Return (X, Y) of the center of cell containing provided text 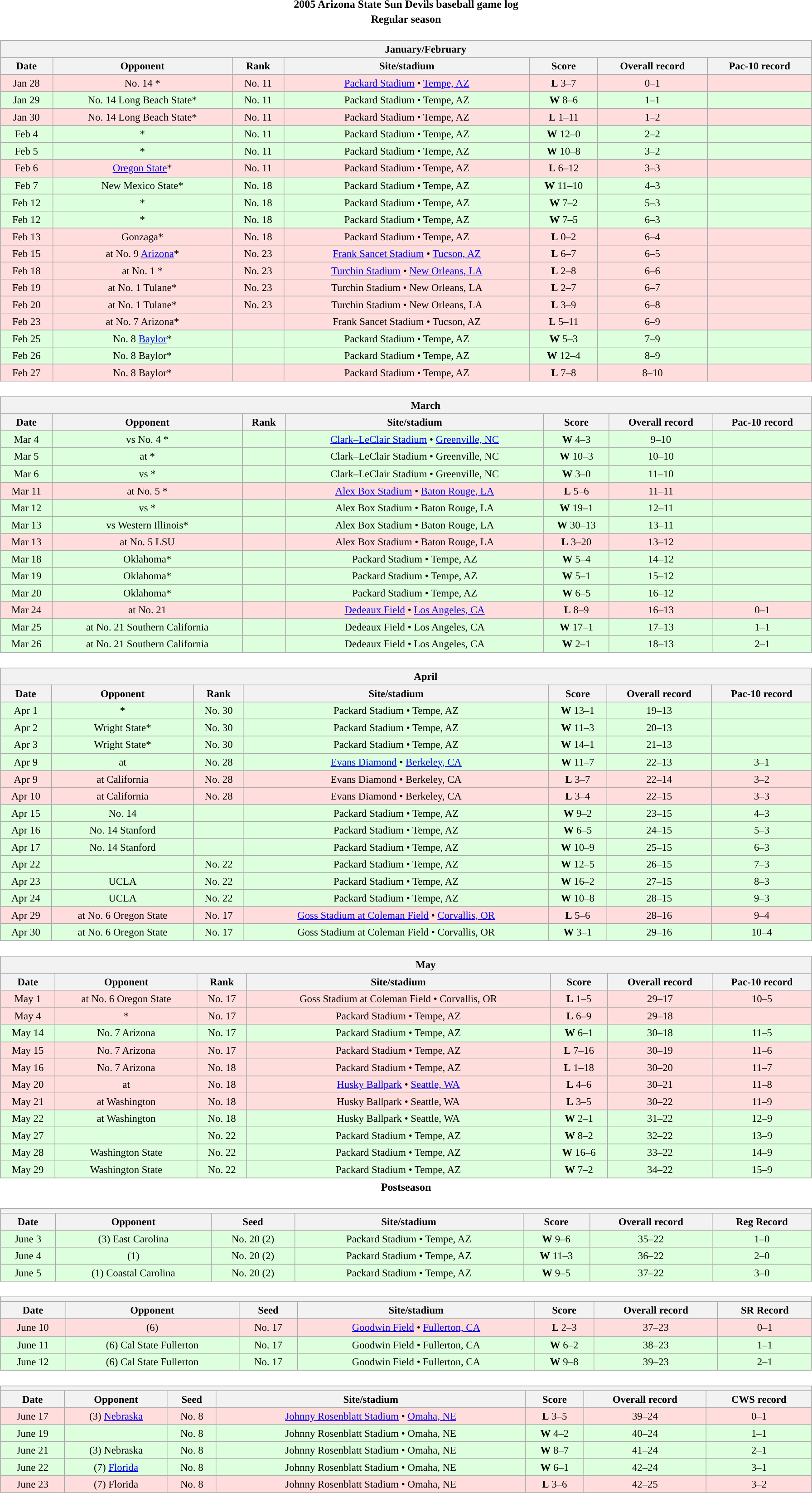
6–7 (652, 288)
vs No. 4 * (148, 440)
30–19 (660, 1050)
Mar 20 (26, 593)
at No. 9 Arizona* (142, 253)
31–22 (660, 1118)
39–24 (645, 1416)
Gonzaga* (142, 237)
Apr 29 (26, 915)
W 8–6 (564, 100)
June 19 (33, 1433)
W 12–4 (564, 356)
15–9 (762, 1169)
Apr 3 (26, 745)
12–11 (661, 508)
(3) East Carolina (133, 1239)
May 14 (28, 1033)
W 16–2 (578, 881)
at No. 5 * (148, 491)
30–21 (660, 1084)
L 1–11 (564, 117)
L 0–2 (564, 237)
10–4 (762, 932)
35–22 (651, 1239)
36–22 (651, 1256)
Feb 26 (26, 356)
June 23 (33, 1484)
W 14–1 (578, 745)
L 2–3 (564, 1328)
W 11–7 (578, 762)
W 17–1 (576, 627)
6–4 (652, 237)
22–15 (659, 796)
37–23 (656, 1328)
W 9–8 (564, 1362)
W 5–4 (576, 559)
33–22 (660, 1153)
10–10 (661, 456)
L 7–16 (579, 1050)
42–25 (645, 1484)
L 3–4 (578, 796)
Mar 26 (26, 644)
42–24 (645, 1467)
24–15 (659, 830)
Apr 30 (26, 932)
W 10–9 (578, 847)
L 6–12 (564, 168)
Apr 23 (26, 881)
2–0 (762, 1256)
12–9 (762, 1118)
Feb 20 (26, 305)
May 27 (28, 1135)
No. 14 (122, 813)
1–0 (762, 1239)
Mar 5 (26, 456)
13–12 (661, 542)
Jan 29 (26, 100)
W 4–2 (555, 1433)
6–6 (652, 271)
2–2 (652, 134)
W 19–1 (576, 508)
L 1–5 (579, 999)
L 1–18 (579, 1067)
W 3–1 (578, 932)
22–13 (659, 762)
L 3–9 (564, 305)
38–23 (656, 1345)
(6) (152, 1328)
8–10 (652, 373)
May 4 (28, 1016)
January/February (406, 49)
Apr 22 (26, 864)
Feb 19 (26, 288)
Apr 15 (26, 813)
19–13 (659, 711)
Feb 6 (26, 168)
15–12 (661, 576)
W 3–0 (576, 474)
37–22 (651, 1273)
11–6 (762, 1050)
CWS record (759, 1399)
40–24 (645, 1433)
9–3 (762, 898)
L 6–9 (579, 1016)
L 2–8 (564, 271)
7–9 (652, 339)
29–17 (660, 999)
28–15 (659, 898)
L 8–9 (576, 610)
L 7–8 (564, 373)
22–14 (659, 779)
W 7–5 (564, 219)
W 10–3 (576, 456)
16–13 (661, 610)
April (406, 677)
Mar 19 (26, 576)
6–5 (652, 253)
Feb 25 (26, 339)
June 21 (33, 1450)
28–16 (659, 915)
11–11 (661, 491)
June 12 (33, 1362)
June 22 (33, 1467)
May 20 (28, 1084)
May 15 (28, 1050)
20–13 (659, 728)
L 4–6 (579, 1084)
14–12 (661, 559)
1–2 (652, 117)
Feb 13 (26, 237)
27–15 (659, 881)
39–23 (656, 1362)
41–24 (645, 1450)
11–5 (762, 1033)
L 2–7 (564, 288)
vs Western Illinois* (148, 525)
3–0 (762, 1273)
W 8–7 (555, 1450)
Mar 12 (26, 508)
Feb 4 (26, 134)
June 4 (28, 1256)
Oregon State* (142, 168)
W 16–6 (579, 1153)
June 10 (33, 1328)
30–20 (660, 1067)
18–13 (661, 644)
L 6–7 (564, 253)
at * (148, 456)
W 9–5 (556, 1273)
11–10 (661, 474)
6–8 (652, 305)
Apr 2 (26, 728)
(1) (133, 1256)
Apr 16 (26, 830)
at No. 7 Arizona* (142, 322)
(1) Coastal Carolina (133, 1273)
May 29 (28, 1169)
Apr 24 (26, 898)
8–9 (652, 356)
32–22 (660, 1135)
14–9 (762, 1153)
34–22 (660, 1169)
Reg Record (762, 1222)
29–16 (659, 932)
W 12–0 (564, 134)
W 8–2 (579, 1135)
Feb 15 (26, 253)
29–18 (660, 1016)
June 5 (28, 1273)
9–10 (661, 440)
26–15 (659, 864)
W 5–1 (576, 576)
9–4 (762, 915)
21–13 (659, 745)
L 3–20 (576, 542)
Apr 10 (26, 796)
May 28 (28, 1153)
March (406, 406)
Mar 18 (26, 559)
Feb 7 (26, 185)
17–13 (661, 627)
Feb 27 (26, 373)
W 30–13 (576, 525)
7–3 (762, 864)
6–9 (652, 322)
L 3–6 (555, 1484)
25–15 (659, 847)
Feb 18 (26, 271)
11–9 (762, 1101)
May 16 (28, 1067)
23–15 (659, 813)
11–8 (762, 1084)
10–5 (762, 999)
Feb 23 (26, 322)
W 6–2 (564, 1345)
May (406, 965)
W 13–1 (578, 711)
Mar 25 (26, 627)
30–18 (660, 1033)
30–22 (660, 1101)
No. 14 * (142, 83)
W 9–2 (578, 813)
June 3 (28, 1239)
at No. 21 (148, 610)
Apr 1 (26, 711)
New Mexico State* (142, 185)
Feb 5 (26, 151)
May 1 (28, 999)
W 9–6 (556, 1239)
W 11–10 (564, 185)
Jan 28 (26, 83)
13–11 (661, 525)
Apr 17 (26, 847)
11–7 (762, 1067)
at No. 1 * (142, 271)
Jan 30 (26, 117)
Mar 24 (26, 610)
June 11 (33, 1345)
May 21 (28, 1101)
8–3 (762, 881)
at No. 5 LSU (148, 542)
16–12 (661, 593)
SR Record (765, 1310)
June 17 (33, 1416)
W 4–3 (576, 440)
W 5–3 (564, 339)
13–9 (762, 1135)
Mar 6 (26, 474)
W 12–5 (578, 864)
Mar 11 (26, 491)
May 22 (28, 1118)
Mar 4 (26, 440)
L 5–11 (564, 322)
